Determine the (X, Y) coordinate at the center of the cell enclosing the given text.  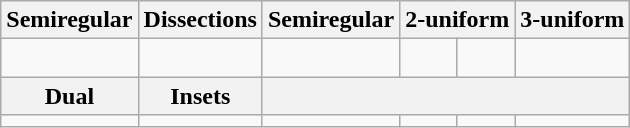
Dissections (200, 20)
Dual (70, 96)
Insets (200, 96)
2-uniform (458, 20)
3-uniform (572, 20)
